Pinpoint the cell where the given text exists, returning its (x, y) midpoint coordinate. 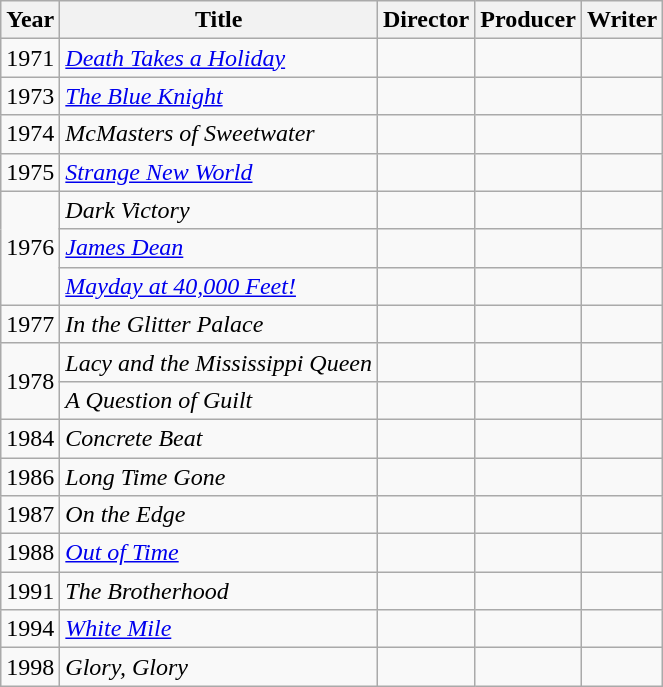
Producer (528, 20)
1994 (30, 629)
Long Time Gone (219, 477)
Mayday at 40,000 Feet! (219, 286)
Death Takes a Holiday (219, 58)
1986 (30, 477)
Dark Victory (219, 210)
Concrete Beat (219, 438)
A Question of Guilt (219, 400)
1984 (30, 438)
1973 (30, 96)
1987 (30, 515)
On the Edge (219, 515)
Glory, Glory (219, 667)
Writer (622, 20)
Lacy and the Mississippi Queen (219, 362)
1988 (30, 553)
Title (219, 20)
Director (426, 20)
1978 (30, 381)
Strange New World (219, 172)
White Mile (219, 629)
In the Glitter Palace (219, 324)
The Blue Knight (219, 96)
1977 (30, 324)
1974 (30, 134)
McMasters of Sweetwater (219, 134)
Out of Time (219, 553)
1998 (30, 667)
1976 (30, 248)
1975 (30, 172)
Year (30, 20)
The Brotherhood (219, 591)
1971 (30, 58)
James Dean (219, 248)
1991 (30, 591)
